Extract the (x, y) coordinate from the center of the cell holding the provided text.  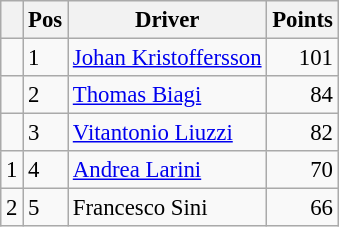
82 (302, 133)
3 (46, 133)
84 (302, 95)
Johan Kristoffersson (168, 58)
Pos (46, 20)
4 (46, 170)
Thomas Biagi (168, 95)
Andrea Larini (168, 170)
Francesco Sini (168, 208)
Driver (168, 20)
70 (302, 170)
Points (302, 20)
Vitantonio Liuzzi (168, 133)
101 (302, 58)
66 (302, 208)
5 (46, 208)
